Determine the (x, y) coordinate at the center of the cell enclosing the given text.  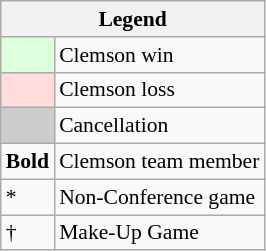
Make-Up Game (159, 233)
* (28, 197)
Clemson win (159, 55)
Clemson team member (159, 162)
Bold (28, 162)
Clemson loss (159, 90)
Cancellation (159, 126)
Legend (133, 19)
† (28, 233)
Non-Conference game (159, 197)
